From the cell containing the given text, extract its center point as (x, y) coordinate. 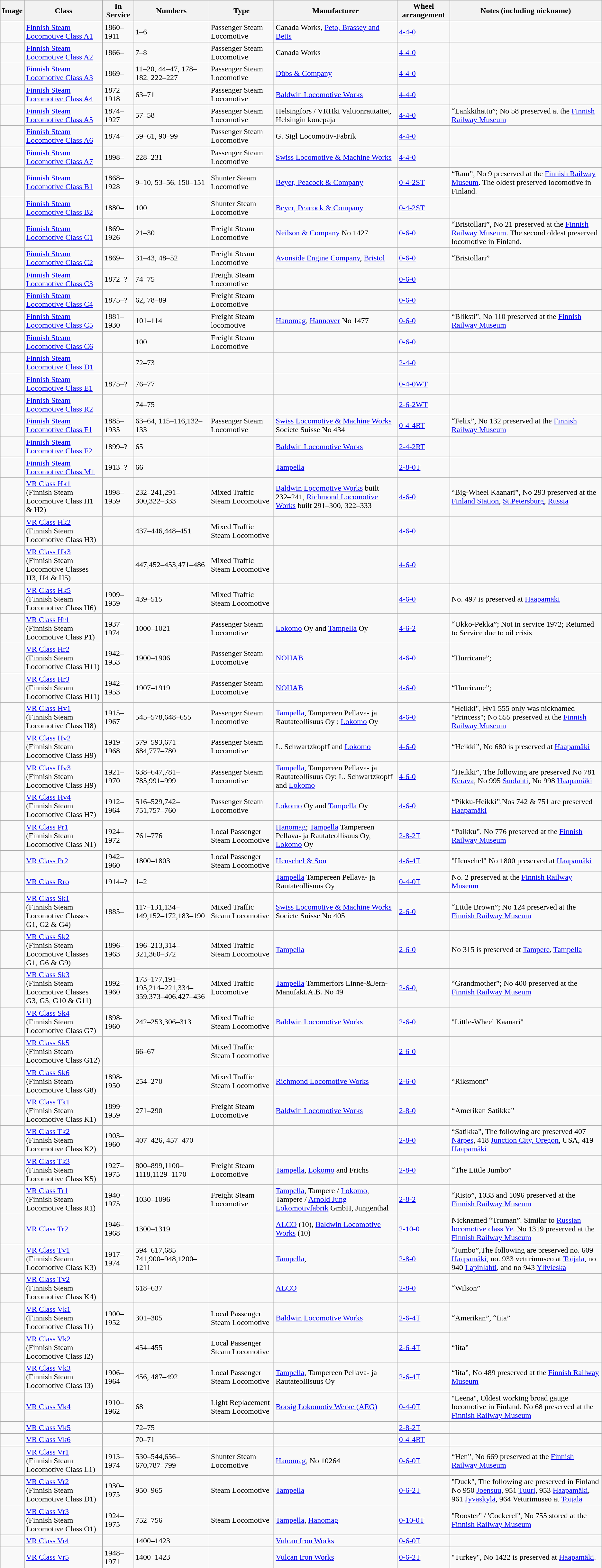
1000–1021 (172, 628)
VR Class Tk1(Finnish Steam Locomotive Class K1) (64, 1110)
Helsingfors / VRHki Valtionrautatiet, Helsingin konepaja (336, 115)
0-4-0WT (423, 384)
VR Class Pr2 (64, 861)
1–2 (172, 882)
Finnish Steam Locomotive Class A7 (64, 157)
437–446,448–451 (172, 531)
VR Class Hv4(Finnish Steam Locomotive Class H7) (64, 806)
1921–1970 (118, 776)
2-8-2 (423, 1200)
"Little-Wheel Kaanari" (525, 1022)
“Bristollari” (525, 258)
VR Class Hk5(Finnish Steam Locomotive Class H6) (64, 599)
Finnish Steam Locomotive Class A4 (64, 95)
1927–1975 (118, 1170)
VR Class Vk2(Finnish Steam Locomotive Class I2) (64, 1347)
“Hen”, No 669 preserved at the Finnish Railway Museum (525, 1461)
579–593,671–684,777–780 (172, 747)
447,452–453,471–486 (172, 565)
VR Class Vr4 (64, 1541)
“Paikku”, No 776 preserved at the Finnish Railway Museum (525, 836)
Finnish Steam Locomotive Class D1 (64, 363)
"Turkey", No 1422 is preserved at Haapamäki. (525, 1557)
1860–1911 (118, 32)
“Riksmont” (525, 1081)
1872–? (118, 279)
“Pikku-Heikki”,Nos 742 & 751 are preserved Haapamäki (525, 806)
761–776 (172, 836)
VR Class Sk2(Finnish Steam Locomotive Classes G1, G6 & G9) (64, 950)
2-8-0T (423, 467)
VR Class Vr1(Finnish Steam Locomotive Class L1) (64, 1461)
Finnish Steam Locomotive Class B2 (64, 208)
VR Class Hv2(Finnish Steam Locomotive Class H9) (64, 747)
Class (64, 11)
65 (172, 446)
2-4-0 (423, 363)
1898-1960 (118, 1022)
Tampella, Tampereen Pellava- ja Rautateollisuus Oy; L. Schwartzkopff and Lokomo (336, 776)
"Duck", The following are preserved in Finland No 950 Joensuu, 951 Tuuri, 953 Haapamäki, 961 Jyväskylä, 964 Veturimuseo at Toijala (525, 1490)
Swiss Locomotive & Machine Works Societe Suisse No 434 (336, 426)
Richmond Locomotive Works (336, 1081)
70–71 (172, 1440)
VR Class Tv2(Finnish Steam Locomotive Class K4) (64, 1288)
1912–1964 (118, 806)
VR Class Sk6(Finnish Steam Locomotive Class G8) (64, 1081)
1937–1974 (118, 628)
800–899,1100–1118,1129–1170 (172, 1170)
“Big-Wheel Kaanari”, No 293 preserved at the Finland Station, St.Petersburg, Russia (525, 497)
1940–1975 (118, 1200)
1914–? (118, 882)
594–617,685–741,900–948,1200–1211 (172, 1259)
1924–1972 (118, 836)
638–647,781–785,991–999 (172, 776)
Tampella, Hanomag (336, 1520)
Nicknamed “Truman”. Similar to Russian locomotive class Ye. No 1319 preserved at the Finnish Railway Museum (525, 1229)
“Felix”, No 132 preserved at the Finnish Railway Museum (525, 426)
L. Schwartzkopff and Lokomo (336, 747)
1896–1963 (118, 950)
"Leena", Oldest working broad gauge locomotive in Finland. No 68 preserved at the Finnish Railway Museum (525, 1407)
Tampella, Lokomo and Frichs (336, 1170)
VR Class Hv1(Finnish Steam Locomotive Class H8) (64, 717)
Notes (including nickname) (525, 11)
9–10, 53–56, 150–151 (172, 182)
Canada Works, Peto, Brassey and Betts (336, 32)
“Bliksti”, No 110 preserved at the Finnish Railway Museum (525, 321)
76–77 (172, 384)
“Little Brown”; No 124 preserved at the Finnish Railway Museum (525, 911)
950–965 (172, 1490)
No. 2 preserved at the Finnish Railway Museum (525, 882)
1898– (118, 157)
2-6-0, (423, 988)
242–253,306–313 (172, 1022)
Finnish Steam Locomotive Class E1 (64, 384)
Freight Steam locomotive (242, 321)
VR Class Hr2(Finnish Steam Locomotive Class H11) (64, 658)
1885–1935 (118, 426)
63–71 (172, 95)
Type (242, 11)
1880– (118, 208)
Finnish Steam Locomotive Class F2 (64, 446)
196–213,314–321,360–372 (172, 950)
254–270 (172, 1081)
4-6-2 (423, 628)
VR Class Hv3(Finnish Steam Locomotive Class H9) (64, 776)
Tampella, (336, 1259)
Neilson & Company No 1427 (336, 233)
VR Class Hk2(Finnish Steam Locomotive Class H3) (64, 531)
"Heikki", Hv1 555 only was nicknamed "Princess"; No 555 preserved at the Finnish Railway Museum (525, 717)
Henschel & Son (336, 861)
Finnish Steam Locomotive Class C3 (64, 279)
“Satikka”, The following are preserved 407 Närpes, 418 Junction City, Oregon, USA, 419 Haapamäki (525, 1140)
21–30 (172, 233)
407–426, 457–470 (172, 1140)
1942–1960 (118, 861)
1930–1975 (118, 1490)
1885– (118, 911)
752–756 (172, 1520)
In Service (118, 11)
Finnish Steam Locomotive Class F1 (64, 426)
Numbers (172, 11)
7–8 (172, 53)
Finnish Steam Locomotive Class M1 (64, 467)
VR Class Vk3(Finnish Steam Locomotive Class I3) (64, 1377)
31–43, 48–52 (172, 258)
VR Class Hr3(Finnish Steam Locomotive Class H11) (64, 687)
2-6-2WT (423, 404)
1874– 1927 (118, 115)
Hanomag, No 10264 (336, 1461)
VR Class Vr2(Finnish Steam Locomotive Class D1) (64, 1490)
1868–1928 (118, 182)
1946–1968 (118, 1229)
66–67 (172, 1051)
1898–1959 (118, 497)
Finnish Steam Locomotive Class A2 (64, 53)
1869–1926 (118, 233)
“Wilson” (525, 1288)
301–305 (172, 1318)
439–515 (172, 599)
Dübs & Company (336, 73)
Borsig Lokomotiv Werke (AEG) (336, 1407)
232–241,291–300,322–333 (172, 497)
1909–1959 (118, 599)
1899–? (118, 446)
VR Class Tr2 (64, 1229)
1948–1971 (118, 1557)
Swiss Locomotive & Machine Works (336, 157)
“Amerikan”, “Iita” (525, 1318)
VR Class Pr1(Finnish Steam Locomotive Class N1) (64, 836)
456, 487–492 (172, 1377)
1–6 (172, 32)
Finnish Steam Locomotive Class C1 (64, 233)
VR Class Sk5(Finnish Steam Locomotive Class G12) (64, 1051)
173–177,191–195,214–221,334–359,373–406,427–436 (172, 988)
1892–1960 (118, 988)
Light Replacement Steam Locomotive (242, 1407)
"Rooster" / 'Cockerel", No 755 stored at the Finnish Railway Museum (525, 1520)
1906–1964 (118, 1377)
1917–1974 (118, 1259)
2-4-2RT (423, 446)
Tampella Tammerfors Linne-&Jern-Manufakt.A.B. No 49 (336, 988)
117–131,134–149,152–172,183–190 (172, 911)
“Bristollari”, No 21 preserved at the Finnish Railway Museum. The second oldest preserved locomotive in Finland. (525, 233)
62, 78–89 (172, 300)
Canada Works (336, 53)
VR Class Hr1(Finnish Steam Locomotive Class P1) (64, 628)
1874– (118, 136)
1919–1968 (118, 747)
1900–1952 (118, 1318)
4-6-4T (423, 861)
1866– (118, 53)
68 (172, 1407)
1872–1918 (118, 95)
Finnish Steam Locomotive Class R2 (64, 404)
Manufacturer (336, 11)
VR Class Sk3(Finnish Steam Locomotive Classes G3, G5, G10 & G11) (64, 988)
1881–1930 (118, 321)
Wheel arrangement (423, 11)
Swiss Locomotive & Machine Works Societe Suisse No 405 (336, 911)
Finnish Steam Locomotive Class C5 (64, 321)
Tampella Tampereen Pellava- ja Rautateollisuus Oy (336, 882)
1924–1975 (118, 1520)
72–75 (172, 1428)
1800–1803 (172, 861)
1899-1959 (118, 1110)
“Grandmother”; No 400 preserved at the Finnish Railway Museum (525, 988)
No 315 is preserved at Tampere, Tampella (525, 950)
1910–1962 (118, 1407)
1913–1974 (118, 1461)
Finnish Steam Locomotive Class A6 (64, 136)
“Risto”, 1033 and 1096 preserved at the Finnish Railway Museum (525, 1200)
545–578,648–655 (172, 717)
Finnish Steam Locomotive Class A1 (64, 32)
VR Class Vr3(Finnish Steam Locomotive Class O1) (64, 1520)
VR Class Sk4(Finnish Steam Locomotive Class G7) (64, 1022)
No. 497 is preserved at Haapamäki (525, 599)
VR Class Sk1(Finnish Steam Locomotive Classes G1, G2 & G4) (64, 911)
72–73 (172, 363)
Finnish Steam Locomotive Class A3 (64, 73)
VR Class Hk3(Finnish Steam Locomotive Classes H3, H4 & H5) (64, 565)
Hanomag, Hannover No 1477 (336, 321)
ALCO (336, 1288)
G. Sigl Locomotiv-Fabrik (336, 136)
0-10-0T (423, 1520)
57–58 (172, 115)
59–61, 90–99 (172, 136)
“The Little Jumbo” (525, 1170)
Tampella, Tampereen Pellava- ja Rautateollisuus Oy (336, 1377)
VR Class Vr5 (64, 1557)
VR Class Tk2(Finnish Steam Locomotive Class K2) (64, 1140)
Finnish Steam Locomotive Class B1 (64, 182)
VR Class Vk4 (64, 1407)
1915–1967 (118, 717)
530–544,656–670,787–799 (172, 1461)
63–64, 115–116,132–133 (172, 426)
“Ukko-Pekka”; Not in service 1972; Returned to Service due to oil crisis (525, 628)
“Amerikan Satikka” (525, 1110)
1913–? (118, 467)
Finnish Steam Locomotive Class C6 (64, 342)
454–455 (172, 1347)
VR Class Tr1(Finnish Steam Locomotive Class R1) (64, 1200)
ALCO (10), Baldwin Locomotive Works (10) (336, 1229)
“Iita”, No 489 preserved at the Finnish Railway Museum (525, 1377)
11–20, 44–47, 178–182, 222–227 (172, 73)
VR Class Tv1(Finnish Steam Locomotive Class K3) (64, 1259)
618–637 (172, 1288)
Finnish Steam Locomotive Class C4 (64, 300)
VR Class Hk1(Finnish Steam Locomotive Class H1 & H2) (64, 497)
228–231 (172, 157)
Hanomag; Tampella Tampereen Pellava- ja Rautateollisuus Oy, Lokomo Oy (336, 836)
101–114 (172, 321)
Finnish Steam Locomotive Class A5 (64, 115)
Tampella, Tampere / Lokomo, Tampere / Arnold Jung Lokomotivfabrik GmbH, Jungenthal (336, 1200)
Baldwin Locomotive Works built 232–241, Richmond Locomotive Works built 291–300, 322–333 (336, 497)
271–290 (172, 1110)
Tampella, Tampereen Pellava- ja Rautateollisuus Oy ; Lokomo Oy (336, 717)
2-10-0 (423, 1229)
Image (12, 11)
VR Class Vk1(Finnish Steam Locomotive Class I1) (64, 1318)
66 (172, 467)
1903–1960 (118, 1140)
"Henschel" No 1800 preserved at Haapamäki (525, 861)
“Iita” (525, 1347)
VR Class Tk3(Finnish Steam Locomotive Class K5) (64, 1170)
“Lankkihattu”; No 58 preserved at the Finnish Railway Museum (525, 115)
1900–1906 (172, 658)
“Heikki”, The following are preserved No 781 Kerava, No 995 Suolahti, No 998 Haapamäki (525, 776)
“Jumbo”,The following are preserved no. 609 Haapamäki, no. 933 veturimuseo at Toijala, no 940 Lapinlahti, and no 943 Ylivieska (525, 1259)
1907–1919 (172, 687)
1300–1319 (172, 1229)
Mixed Traffic Locomotive (242, 988)
1030–1096 (172, 1200)
Finnish Steam Locomotive Class C2 (64, 258)
VR Class Vk6 (64, 1440)
Avonside Engine Company, Bristol (336, 258)
516–529,742–751,757–760 (172, 806)
VR Class Rro (64, 882)
“Heikki”, No 680 is preserved at Haapamäki (525, 747)
“Ram”, No 9 preserved at the Finnish Railway Museum. The oldest preserved locomotive in Finland. (525, 182)
VR Class Vk5 (64, 1428)
1898-1950 (118, 1081)
